Capture the cell that displays the provided text and extract its (x, y) central coordinate. 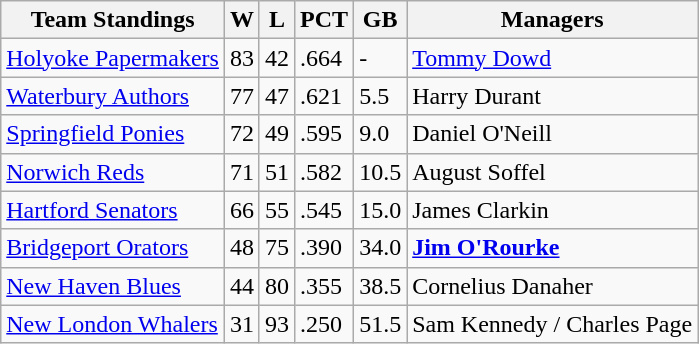
34.0 (380, 248)
.582 (324, 172)
9.0 (380, 134)
Sam Kennedy / Charles Page (552, 324)
83 (242, 58)
Waterbury Authors (113, 96)
71 (242, 172)
.595 (324, 134)
Team Standings (113, 20)
.545 (324, 210)
PCT (324, 20)
Cornelius Danaher (552, 286)
42 (276, 58)
72 (242, 134)
66 (242, 210)
47 (276, 96)
77 (242, 96)
51.5 (380, 324)
GB (380, 20)
Norwich Reds (113, 172)
49 (276, 134)
31 (242, 324)
.390 (324, 248)
Daniel O'Neill (552, 134)
- (380, 58)
51 (276, 172)
44 (242, 286)
15.0 (380, 210)
Bridgeport Orators (113, 248)
New Haven Blues (113, 286)
.250 (324, 324)
W (242, 20)
75 (276, 248)
New London Whalers (113, 324)
5.5 (380, 96)
Harry Durant (552, 96)
L (276, 20)
.355 (324, 286)
80 (276, 286)
48 (242, 248)
Tommy Dowd (552, 58)
10.5 (380, 172)
55 (276, 210)
Managers (552, 20)
James Clarkin (552, 210)
Springfield Ponies (113, 134)
Holyoke Papermakers (113, 58)
38.5 (380, 286)
Jim O'Rourke (552, 248)
.621 (324, 96)
Hartford Senators (113, 210)
.664 (324, 58)
93 (276, 324)
August Soffel (552, 172)
